Locate the cell with the specified text and output its [x, y] center coordinate. 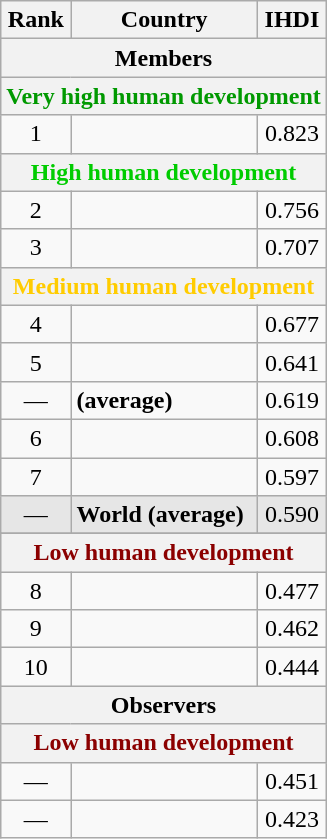
0.677 [292, 324]
0.608 [292, 438]
2 [36, 210]
0.823 [292, 134]
8 [36, 591]
1 [36, 134]
0.462 [292, 629]
Members [164, 58]
10 [36, 667]
Medium human development [164, 286]
0.707 [292, 248]
World (average) [164, 515]
4 [36, 324]
Observers [164, 705]
0.597 [292, 477]
3 [36, 248]
0.590 [292, 515]
Rank [36, 20]
(average) [164, 400]
0.444 [292, 667]
0.641 [292, 362]
9 [36, 629]
Very high human development [164, 96]
0.451 [292, 781]
High human development [164, 172]
IHDI [292, 20]
0.477 [292, 591]
0.423 [292, 819]
5 [36, 362]
7 [36, 477]
6 [36, 438]
0.756 [292, 210]
0.619 [292, 400]
Country [164, 20]
